Pinpoint the cell where the given text exists, returning its (X, Y) midpoint coordinate. 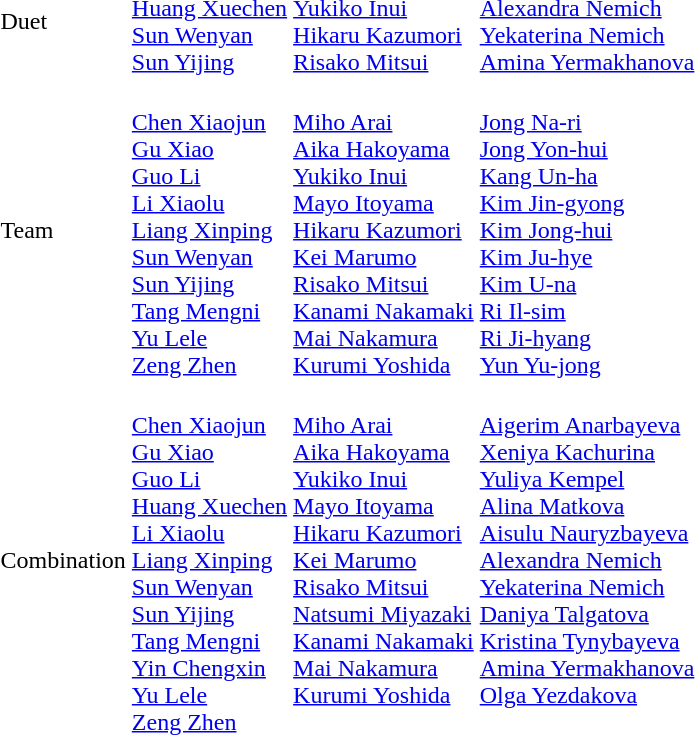
Miho AraiAika HakoyamaYukiko InuiMayo ItoyamaHikaru KazumoriKei MarumoRisako MitsuiKanami NakamakiMai NakamuraKurumi Yoshida (384, 230)
Chen XiaojunGu XiaoGuo LiLi XiaoluLiang XinpingSun WenyanSun YijingTang MengniYu LeleZeng Zhen (209, 230)
